Capture the cell that displays the provided text and extract its (X, Y) central coordinate. 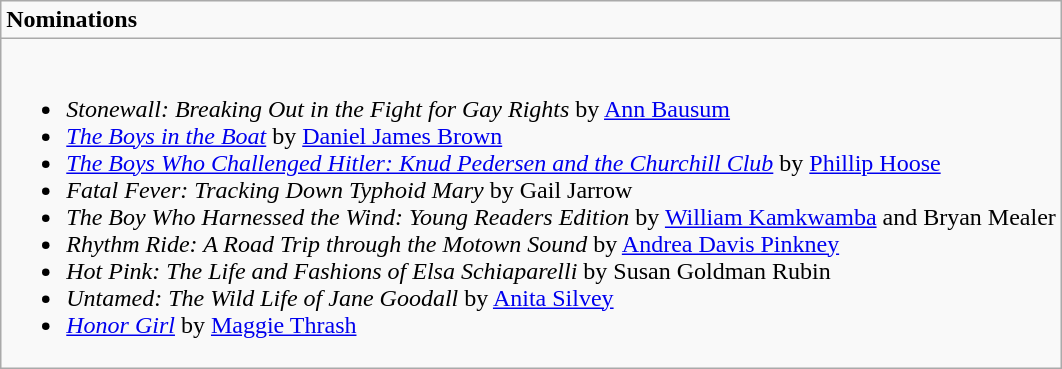
Nominations (532, 20)
